Output the (X, Y) coordinate of the center of the cell containing the given text.  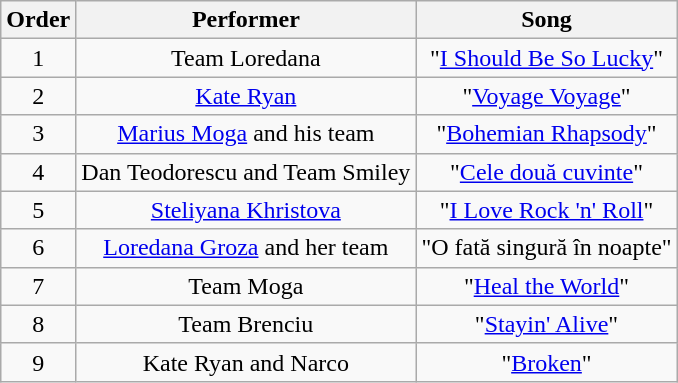
9 (38, 362)
"Cele două cuvinte" (546, 172)
"Bohemian Rhapsody" (546, 134)
8 (38, 324)
Song (546, 20)
Kate Ryan (246, 96)
2 (38, 96)
Marius Moga and his team (246, 134)
"I Love Rock 'n' Roll" (546, 210)
4 (38, 172)
Performer (246, 20)
6 (38, 248)
Dan Teodorescu and Team Smiley (246, 172)
Kate Ryan and Narco (246, 362)
"Stayin' Alive" (546, 324)
7 (38, 286)
Team Brenciu (246, 324)
Team Loredana (246, 58)
Order (38, 20)
1 (38, 58)
5 (38, 210)
"I Should Be So Lucky" (546, 58)
3 (38, 134)
"Voyage Voyage" (546, 96)
"O fată singură în noapte" (546, 248)
"Broken" (546, 362)
Loredana Groza and her team (246, 248)
Team Moga (246, 286)
Steliyana Khristova (246, 210)
"Heal the World" (546, 286)
